Determine the (x, y) coordinate at the center of the cell enclosing the given text.  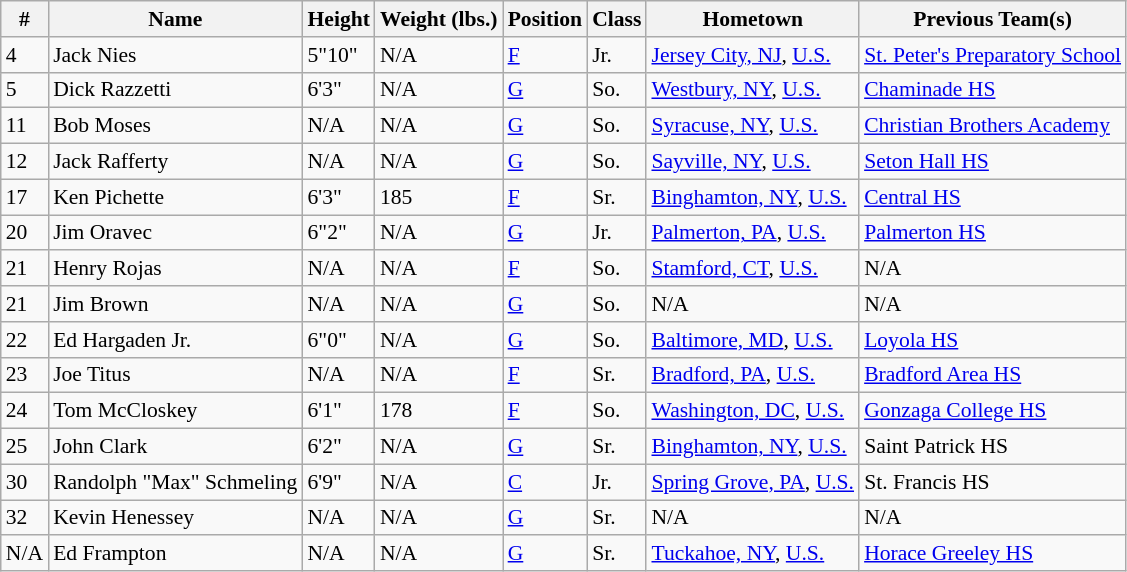
Sayville, NY, U.S. (752, 162)
Christian Brothers Academy (992, 126)
178 (439, 411)
Tom McCloskey (175, 411)
11 (24, 126)
Previous Team(s) (992, 19)
Spring Grove, PA, U.S. (752, 482)
Bob Moses (175, 126)
Westbury, NY, U.S. (752, 90)
Palmerton HS (992, 233)
Tuckahoe, NY, U.S. (752, 554)
Jack Rafferty (175, 162)
Bradford Area HS (992, 375)
Gonzaga College HS (992, 411)
Baltimore, MD, U.S. (752, 340)
6"2" (338, 233)
30 (24, 482)
12 (24, 162)
6'1" (338, 411)
Saint Patrick HS (992, 447)
32 (24, 518)
Horace Greeley HS (992, 554)
Jack Nies (175, 55)
Kevin Henessey (175, 518)
5 (24, 90)
Ed Frampton (175, 554)
4 (24, 55)
Palmerton, PA, U.S. (752, 233)
Name (175, 19)
22 (24, 340)
6'2" (338, 447)
Washington, DC, U.S. (752, 411)
Hometown (752, 19)
Central HS (992, 197)
C (545, 482)
Joe Titus (175, 375)
St. Peter's Preparatory School (992, 55)
5"10" (338, 55)
25 (24, 447)
6'9" (338, 482)
Henry Rojas (175, 269)
Loyola HS (992, 340)
Seton Hall HS (992, 162)
Jim Brown (175, 304)
Weight (lbs.) (439, 19)
Ed Hargaden Jr. (175, 340)
Syracuse, NY, U.S. (752, 126)
Height (338, 19)
23 (24, 375)
6"0" (338, 340)
Jersey City, NJ, U.S. (752, 55)
Stamford, CT, U.S. (752, 269)
Randolph "Max" Schmeling (175, 482)
Bradford, PA, U.S. (752, 375)
17 (24, 197)
Class (616, 19)
John Clark (175, 447)
Jim Oravec (175, 233)
Chaminade HS (992, 90)
20 (24, 233)
Dick Razzetti (175, 90)
185 (439, 197)
St. Francis HS (992, 482)
24 (24, 411)
# (24, 19)
Ken Pichette (175, 197)
Position (545, 19)
